For the text-containing cell, return its midpoint in [X, Y] coordinate format. 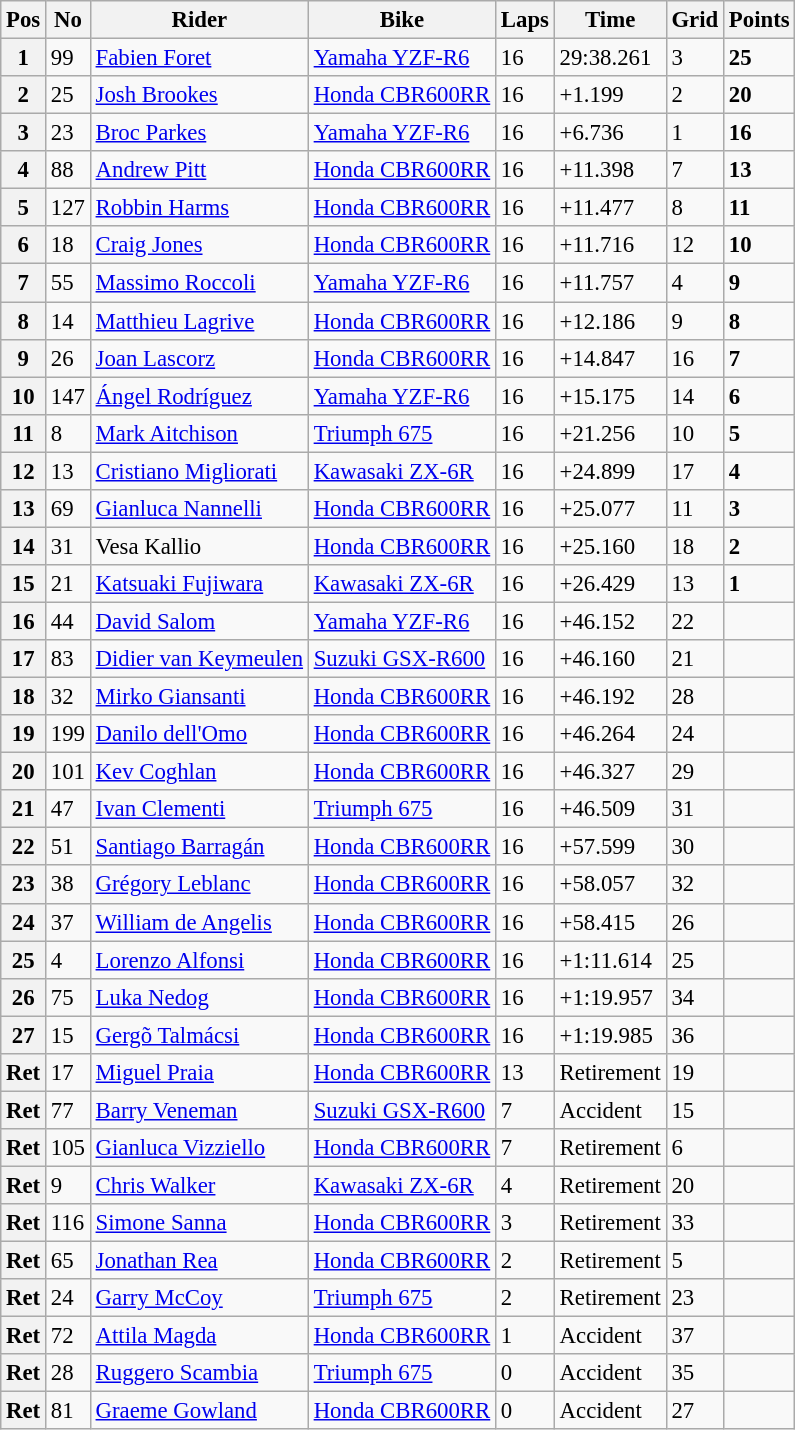
+58.057 [610, 885]
88 [68, 170]
199 [68, 734]
34 [694, 997]
Luka Nedog [199, 997]
+25.077 [610, 509]
Grégory Leblanc [199, 885]
+1:19.957 [610, 997]
36 [694, 1035]
+24.899 [610, 471]
+6.736 [610, 133]
+25.160 [610, 546]
30 [694, 847]
Matthieu Lagrive [199, 321]
51 [68, 847]
29:38.261 [610, 58]
Barry Veneman [199, 1110]
+1:11.614 [610, 960]
Didier van Keymeulen [199, 659]
Bike [402, 20]
Time [610, 20]
+46.152 [610, 621]
77 [68, 1110]
Massimo Roccoli [199, 283]
81 [68, 1411]
Gianluca Nannelli [199, 509]
Grid [694, 20]
+46.327 [610, 772]
+46.192 [610, 697]
+46.264 [610, 734]
116 [68, 1223]
Rider [199, 20]
Joan Lascorz [199, 358]
Fabien Foret [199, 58]
+21.256 [610, 433]
Attila Magda [199, 1336]
Jonathan Rea [199, 1261]
+14.847 [610, 358]
+11.477 [610, 208]
Danilo dell'Omo [199, 734]
65 [68, 1261]
38 [68, 885]
+11.398 [610, 170]
+11.716 [610, 245]
+57.599 [610, 847]
Vesa Kallio [199, 546]
No [68, 20]
72 [68, 1336]
William de Angelis [199, 922]
Miguel Praia [199, 1073]
Josh Brookes [199, 95]
Santiago Barragán [199, 847]
Garry McCoy [199, 1298]
35 [694, 1373]
83 [68, 659]
127 [68, 208]
+15.175 [610, 396]
105 [68, 1148]
Robbin Harms [199, 208]
Gianluca Vizziello [199, 1148]
Broc Parkes [199, 133]
+1.199 [610, 95]
+46.160 [610, 659]
Cristiano Migliorati [199, 471]
147 [68, 396]
+46.509 [610, 809]
33 [694, 1223]
Lorenzo Alfonsi [199, 960]
75 [68, 997]
+11.757 [610, 283]
Points [760, 20]
Katsuaki Fujiwara [199, 584]
+1:19.985 [610, 1035]
44 [68, 621]
Kev Coghlan [199, 772]
Mirko Giansanti [199, 697]
Simone Sanna [199, 1223]
Ángel Rodríguez [199, 396]
47 [68, 809]
Andrew Pitt [199, 170]
David Salom [199, 621]
101 [68, 772]
+58.415 [610, 922]
Ivan Clementi [199, 809]
29 [694, 772]
Ruggero Scambia [199, 1373]
Chris Walker [199, 1185]
Gergõ Talmácsi [199, 1035]
Graeme Gowland [199, 1411]
Laps [526, 20]
55 [68, 283]
Craig Jones [199, 245]
+12.186 [610, 321]
69 [68, 509]
+26.429 [610, 584]
Pos [24, 20]
99 [68, 58]
Mark Aitchison [199, 433]
